Provide the [X, Y] coordinate of the cell's center where the given text is located.  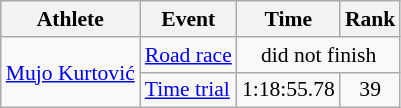
1:18:55.78 [288, 90]
Event [188, 19]
Rank [370, 19]
Mujo Kurtović [70, 72]
Time trial [188, 90]
Road race [188, 55]
39 [370, 90]
Athlete [70, 19]
Time [288, 19]
did not finish [319, 55]
